Capture the cell that displays the provided text and extract its (X, Y) central coordinate. 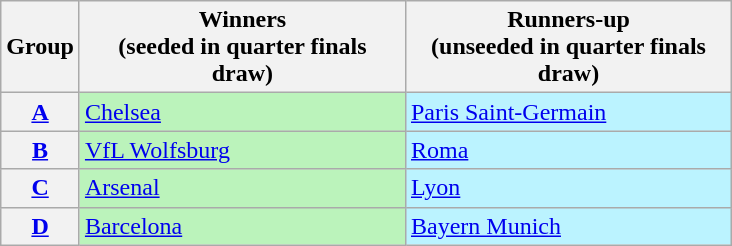
C (40, 188)
Paris Saint-Germain (568, 112)
A (40, 112)
Runners-up(unseeded in quarter finals draw) (568, 47)
Winners(seeded in quarter finals draw) (242, 47)
VfL Wolfsburg (242, 150)
Barcelona (242, 226)
Arsenal (242, 188)
B (40, 150)
D (40, 226)
Bayern Munich (568, 226)
Chelsea (242, 112)
Roma (568, 150)
Group (40, 47)
Lyon (568, 188)
